Output the [X, Y] coordinate of the center of the cell containing the given text.  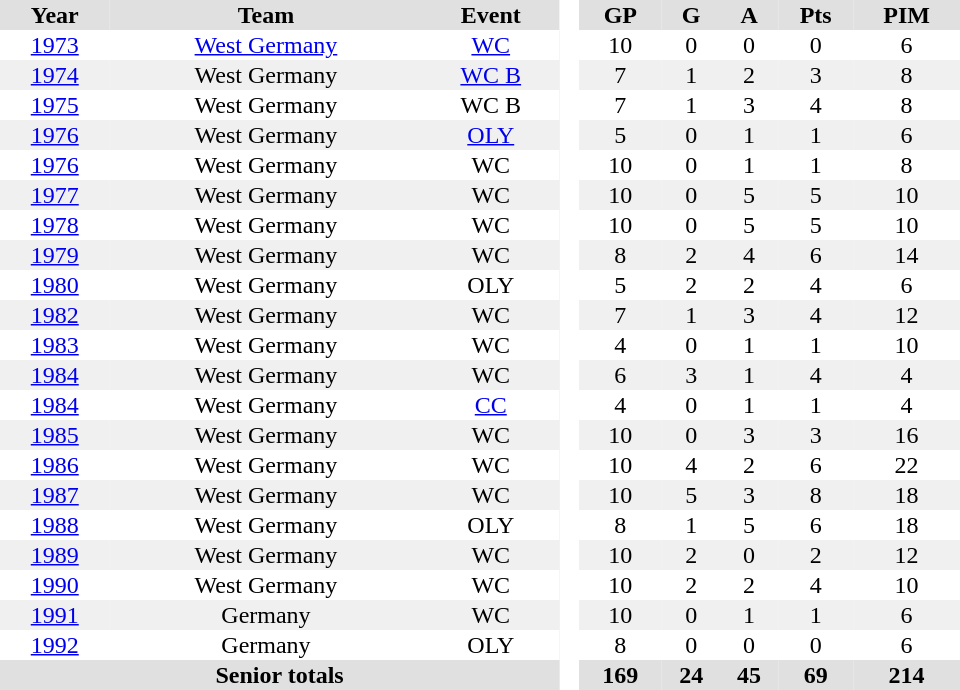
1982 [55, 315]
1990 [55, 585]
1987 [55, 495]
45 [749, 675]
16 [906, 435]
1977 [55, 195]
1978 [55, 225]
1988 [55, 525]
1985 [55, 435]
1974 [55, 75]
1980 [55, 285]
1975 [55, 105]
Pts [816, 15]
Event [490, 15]
22 [906, 465]
GP [620, 15]
Team [266, 15]
69 [816, 675]
14 [906, 255]
A [749, 15]
1983 [55, 345]
24 [691, 675]
1986 [55, 465]
Year [55, 15]
PIM [906, 15]
Senior totals [280, 675]
1989 [55, 555]
214 [906, 675]
CC [490, 405]
1973 [55, 45]
169 [620, 675]
G [691, 15]
1979 [55, 255]
1992 [55, 645]
1991 [55, 615]
